Find where the given text appears and provide that cell's center as [X, Y] coordinate. 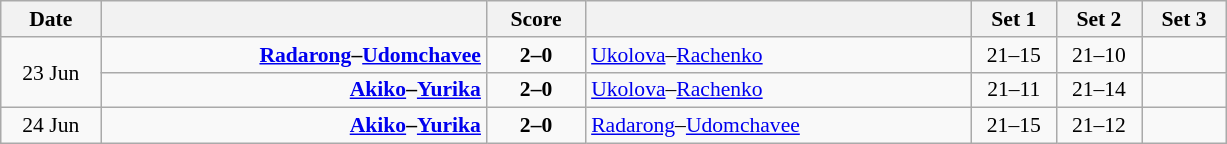
21–11 [1014, 90]
23 Jun [51, 72]
Score [536, 19]
Set 3 [1184, 19]
Set 1 [1014, 19]
21–10 [1098, 55]
24 Jun [51, 126]
21–12 [1098, 126]
21–14 [1098, 90]
Date [51, 19]
Set 2 [1098, 19]
